Provide the [X, Y] coordinate of the cell's center where the given text is located.  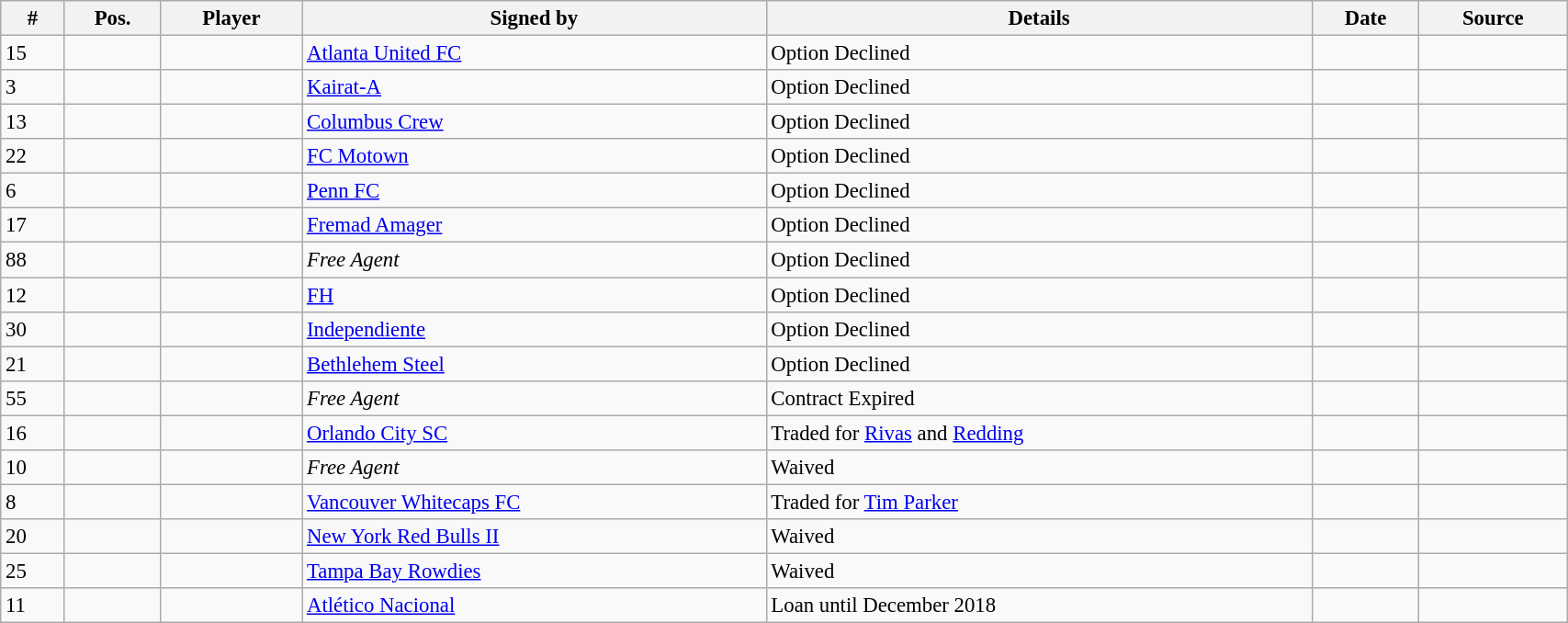
FC Motown [535, 156]
16 [33, 433]
Columbus Crew [535, 122]
# [33, 18]
Orlando City SC [535, 433]
Bethlehem Steel [535, 364]
6 [33, 191]
10 [33, 468]
17 [33, 225]
FH [535, 295]
30 [33, 329]
Source [1494, 18]
Loan until December 2018 [1039, 606]
Date [1365, 18]
3 [33, 87]
21 [33, 364]
22 [33, 156]
Independiente [535, 329]
Atlanta United FC [535, 53]
15 [33, 53]
Vancouver Whitecaps FC [535, 502]
Contract Expired [1039, 398]
12 [33, 295]
Pos. [112, 18]
Penn FC [535, 191]
11 [33, 606]
8 [33, 502]
Atlético Nacional [535, 606]
20 [33, 537]
Signed by [535, 18]
Traded for Tim Parker [1039, 502]
Details [1039, 18]
Fremad Amager [535, 225]
New York Red Bulls II [535, 537]
55 [33, 398]
25 [33, 571]
88 [33, 260]
Kairat-A [535, 87]
Player [231, 18]
Tampa Bay Rowdies [535, 571]
13 [33, 122]
Traded for Rivas and Redding [1039, 433]
